Pinpoint the cell where the given text exists, returning its (X, Y) midpoint coordinate. 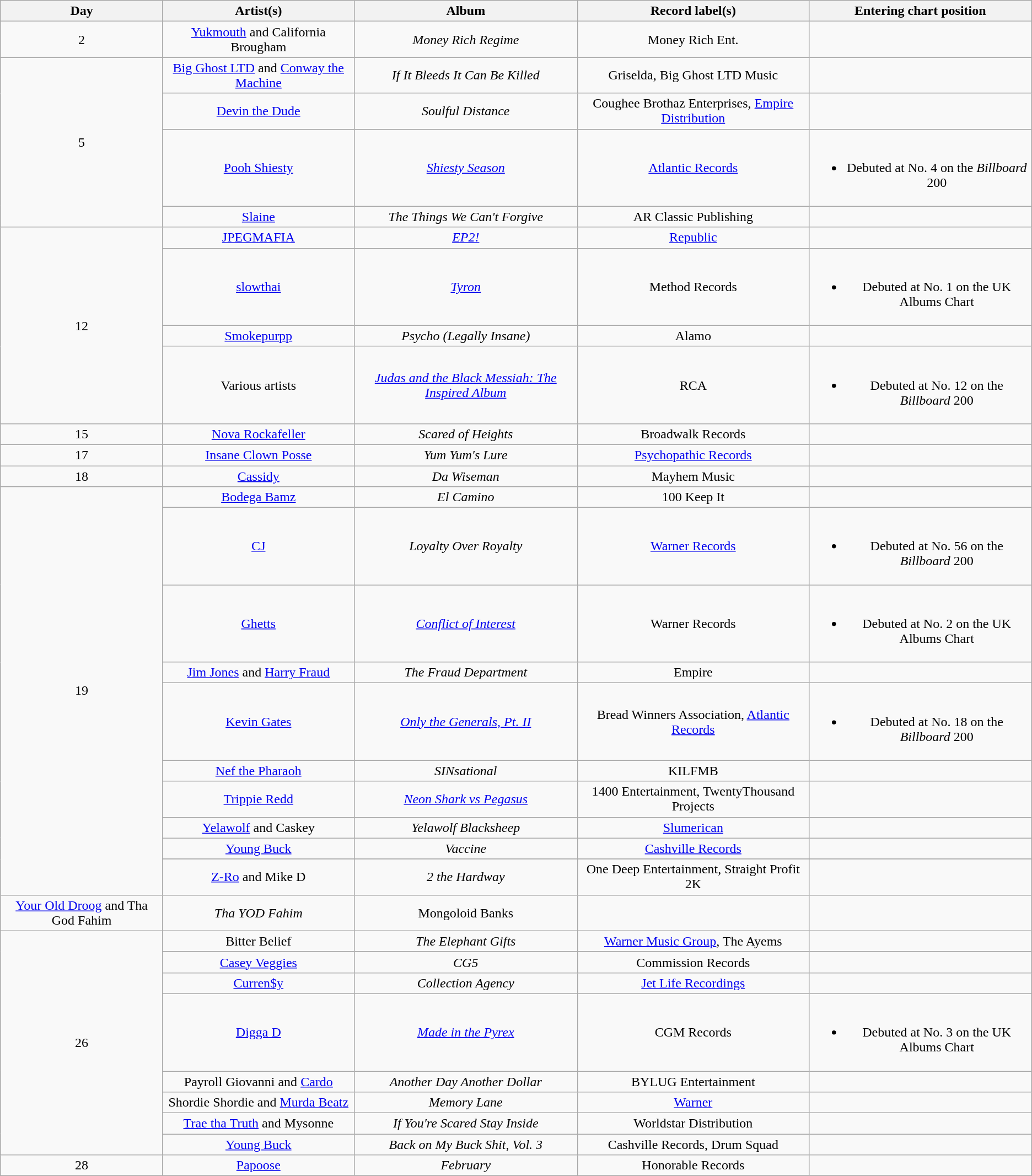
Debuted at No. 12 on the Billboard 200 (920, 385)
Honorable Records (693, 1166)
Made in the Pyrex (465, 1032)
Warner Music Group, The Ayems (693, 941)
Loyalty Over Royalty (465, 546)
Collection Agency (465, 983)
Debuted at No. 56 on the Billboard 200 (920, 546)
CGM Records (693, 1032)
Scared of Heights (465, 434)
KILFMB (693, 771)
Smokepurpp (258, 336)
Payroll Giovanni and Cardo (258, 1081)
Record label(s) (693, 11)
CG5 (465, 962)
2 the Hardway (465, 877)
Cashville Records (693, 849)
Method Records (693, 287)
Z-Ro and Mike D (258, 877)
Tyron (465, 287)
Psycho (Legally Insane) (465, 336)
El Camino (465, 497)
12 (82, 325)
Day (82, 11)
Money Rich Ent. (693, 40)
Soulful Distance (465, 111)
The Elephant Gifts (465, 941)
Slumerican (693, 828)
The Things We Can't Forgive (465, 217)
Mongoloid Banks (465, 913)
Debuted at No. 3 on the UK Albums Chart (920, 1032)
Casey Veggies (258, 962)
Yelawolf Blacksheep (465, 828)
Back on My Buck Shit, Vol. 3 (465, 1145)
Debuted at No. 4 on the Billboard 200 (920, 168)
Money Rich Regime (465, 40)
Commission Records (693, 962)
Mayhem Music (693, 476)
Da Wiseman (465, 476)
Psychopathic Records (693, 455)
Neon Shark vs Pegasus (465, 799)
Judas and the Black Messiah: The Inspired Album (465, 385)
Shiesty Season (465, 168)
Coughee Brothaz Enterprises, Empire Distribution (693, 111)
Griselda, Big Ghost LTD Music (693, 75)
Your Old Droog and Tha God Fahim (82, 913)
Worldstar Distribution (693, 1124)
Nova Rockafeller (258, 434)
Cassidy (258, 476)
19 (82, 691)
18 (82, 476)
28 (82, 1166)
17 (82, 455)
Shordie Shordie and Murda Beatz (258, 1103)
Another Day Another Dollar (465, 1081)
Broadwalk Records (693, 434)
slowthai (258, 287)
Cashville Records, Drum Squad (693, 1145)
Devin the Dude (258, 111)
Entering chart position (920, 11)
JPEGMAFIA (258, 238)
Vaccine (465, 849)
CJ (258, 546)
15 (82, 434)
Trae tha Truth and Mysonne (258, 1124)
Curren$y (258, 983)
1400 Entertainment, TwentyThousand Projects (693, 799)
Pooh Shiesty (258, 168)
If It Bleeds It Can Be Killed (465, 75)
Slaine (258, 217)
Yum Yum's Lure (465, 455)
Yukmouth and California Brougham (258, 40)
Tha YOD Fahim (258, 913)
Nef the Pharaoh (258, 771)
Debuted at No. 2 on the UK Albums Chart (920, 624)
Jet Life Recordings (693, 983)
Debuted at No. 18 on the Billboard 200 (920, 722)
Digga D (258, 1032)
Empire (693, 673)
February (465, 1166)
BYLUG Entertainment (693, 1081)
100 Keep It (693, 497)
Only the Generals, Pt. II (465, 722)
One Deep Entertainment, Straight Profit 2K (693, 877)
2 (82, 40)
Bodega Bamz (258, 497)
Big Ghost LTD and Conway the Machine (258, 75)
Debuted at No. 1 on the UK Albums Chart (920, 287)
If You're Scared Stay Inside (465, 1124)
5 (82, 142)
Alamo (693, 336)
SINsational (465, 771)
Bitter Belief (258, 941)
Kevin Gates (258, 722)
Bread Winners Association, Atlantic Records (693, 722)
Atlantic Records (693, 168)
Ghetts (258, 624)
Album (465, 11)
Republic (693, 238)
Yelawolf and Caskey (258, 828)
EP2! (465, 238)
Artist(s) (258, 11)
26 (82, 1043)
The Fraud Department (465, 673)
Trippie Redd (258, 799)
Warner (693, 1103)
Papoose (258, 1166)
Memory Lane (465, 1103)
RCA (693, 385)
Conflict of Interest (465, 624)
Insane Clown Posse (258, 455)
Various artists (258, 385)
Jim Jones and Harry Fraud (258, 673)
AR Classic Publishing (693, 217)
